Pinpoint the cell where the given text exists, returning its (x, y) midpoint coordinate. 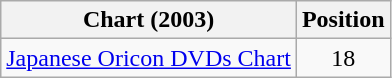
Position (343, 20)
18 (343, 58)
Japanese Oricon DVDs Chart (149, 58)
Chart (2003) (149, 20)
